Scan for the cell matching the given text and deliver its (x, y) coordinate at center. 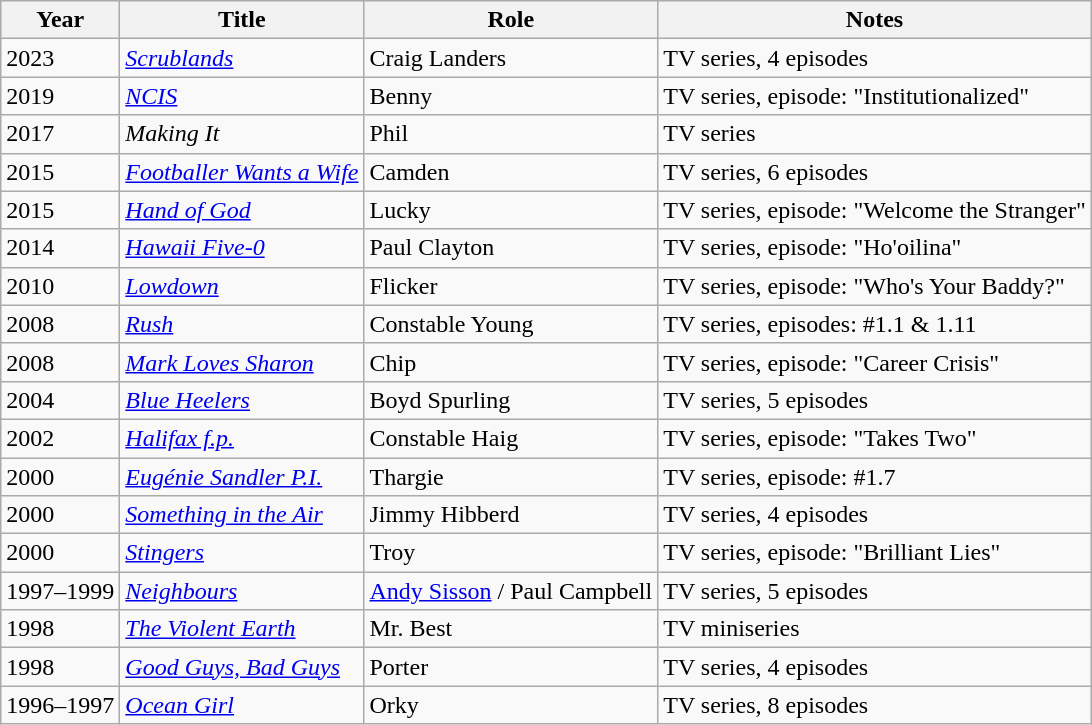
TV series, episodes: #1.1 & 1.11 (875, 324)
Constable Young (511, 324)
2014 (60, 248)
Lowdown (242, 286)
Orky (511, 705)
Role (511, 20)
Rush (242, 324)
TV series, episode: "Ho'oilina" (875, 248)
2017 (60, 134)
Chip (511, 362)
Making It (242, 134)
Neighbours (242, 591)
Boyd Spurling (511, 400)
Craig Landers (511, 58)
Something in the Air (242, 515)
Constable Haig (511, 438)
TV series, episode: "Career Crisis" (875, 362)
TV miniseries (875, 629)
Camden (511, 172)
TV series, 8 episodes (875, 705)
TV series, episode: "Institutionalized" (875, 96)
TV series, 6 episodes (875, 172)
Blue Heelers (242, 400)
Footballer Wants a Wife (242, 172)
Ocean Girl (242, 705)
2019 (60, 96)
Halifax f.p. (242, 438)
TV series, episode: "Who's Your Baddy?" (875, 286)
TV series (875, 134)
Hand of God (242, 210)
2023 (60, 58)
The Violent Earth (242, 629)
Benny (511, 96)
TV series, episode: "Welcome the Stranger" (875, 210)
2004 (60, 400)
2010 (60, 286)
Scrublands (242, 58)
Thargie (511, 477)
Porter (511, 667)
Flicker (511, 286)
TV series, episode: "Brilliant Lies" (875, 553)
Troy (511, 553)
TV series, episode: "Takes Two" (875, 438)
NCIS (242, 96)
Good Guys, Bad Guys (242, 667)
Lucky (511, 210)
Jimmy Hibberd (511, 515)
Andy Sisson / Paul Campbell (511, 591)
Eugénie Sandler P.I. (242, 477)
Stingers (242, 553)
TV series, episode: #1.7 (875, 477)
Year (60, 20)
Paul Clayton (511, 248)
1997–1999 (60, 591)
Phil (511, 134)
Mr. Best (511, 629)
2002 (60, 438)
Mark Loves Sharon (242, 362)
1996–1997 (60, 705)
Notes (875, 20)
Hawaii Five-0 (242, 248)
Title (242, 20)
